Return [X, Y] of the center of cell containing provided text 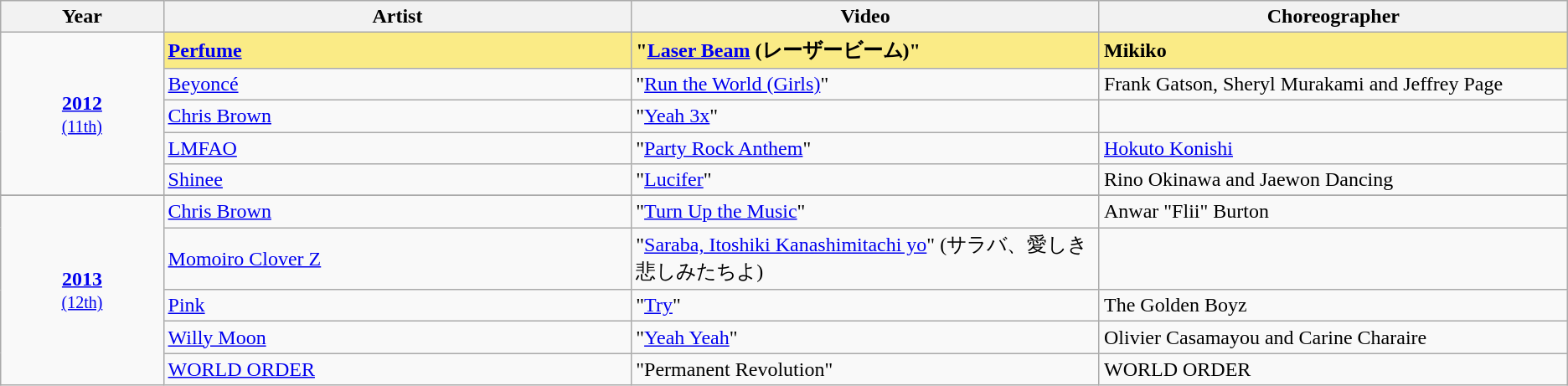
Choreographer [1333, 17]
2013(12th) [82, 291]
Beyoncé [397, 84]
LMFAO [397, 148]
"Try" [866, 306]
Shinee [397, 180]
"Laser Beam (レーザービーム)" [866, 50]
Willy Moon [397, 337]
The Golden Boyz [1333, 306]
2012(11th) [82, 114]
"Turn Up the Music" [866, 212]
"Yeah 3x" [866, 116]
Hokuto Konishi [1333, 148]
"Lucifer" [866, 180]
"Party Rock Anthem" [866, 148]
"Saraba, Itoshiki Kanashimitachi yo" (サラバ、愛しき悲しみたちよ) [866, 259]
Rino Okinawa and Jaewon Dancing [1333, 180]
Year [82, 17]
Pink [397, 306]
Momoiro Clover Z [397, 259]
"Permanent Revolution" [866, 369]
Perfume [397, 50]
Artist [397, 17]
Anwar "Flii" Burton [1333, 212]
Mikiko [1333, 50]
Frank Gatson, Sheryl Murakami and Jeffrey Page [1333, 84]
"Yeah Yeah" [866, 337]
Video [866, 17]
Olivier Casamayou and Carine Charaire [1333, 337]
"Run the World (Girls)" [866, 84]
